From the cell containing the given text, extract its center point as (x, y) coordinate. 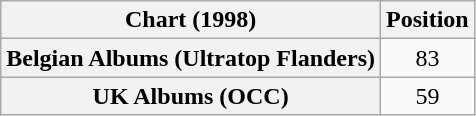
UK Albums (OCC) (191, 96)
59 (428, 96)
Belgian Albums (Ultratop Flanders) (191, 58)
Position (428, 20)
Chart (1998) (191, 20)
83 (428, 58)
